Return the (x, y) coordinate for the center point of the cell that contains the specified text.  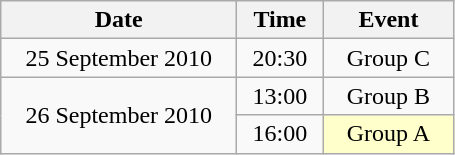
Date (119, 20)
25 September 2010 (119, 58)
Group B (388, 96)
16:00 (280, 134)
Group A (388, 134)
Group C (388, 58)
Time (280, 20)
13:00 (280, 96)
Event (388, 20)
20:30 (280, 58)
26 September 2010 (119, 115)
